Detect which cell encompasses the target text, then output its [X, Y] center coordinate. 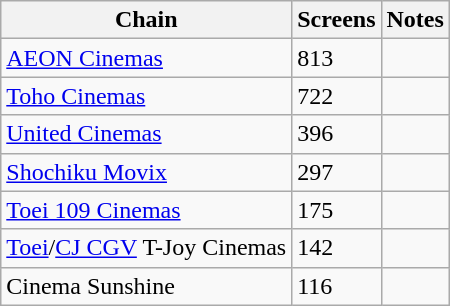
Shochiku Movix [146, 172]
116 [336, 286]
Toho Cinemas [146, 96]
Screens [336, 20]
Toei/CJ CGV T-Joy Cinemas [146, 248]
Notes [415, 20]
142 [336, 248]
175 [336, 210]
722 [336, 96]
AEON Cinemas [146, 58]
Chain [146, 20]
297 [336, 172]
Toei 109 Cinemas [146, 210]
813 [336, 58]
396 [336, 134]
United Cinemas [146, 134]
Cinema Sunshine [146, 286]
